Return (X, Y) of the center of cell containing provided text 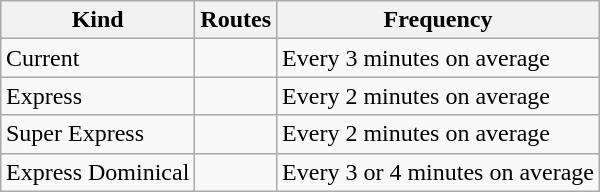
Super Express (97, 134)
Routes (236, 20)
Kind (97, 20)
Express Dominical (97, 172)
Frequency (438, 20)
Every 3 or 4 minutes on average (438, 172)
Every 3 minutes on average (438, 58)
Current (97, 58)
Express (97, 96)
